Extract the [X, Y] coordinate from the center of the cell holding the provided text.  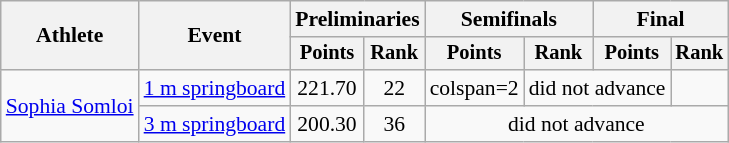
1 m springboard [215, 88]
22 [394, 88]
Athlete [70, 36]
Semifinals [509, 19]
Final [660, 19]
36 [394, 124]
200.30 [327, 124]
colspan=2 [474, 88]
Preliminaries [357, 19]
Event [215, 36]
3 m springboard [215, 124]
Sophia Somloi [70, 106]
221.70 [327, 88]
